Locate the cell with the specified text and output its (x, y) center coordinate. 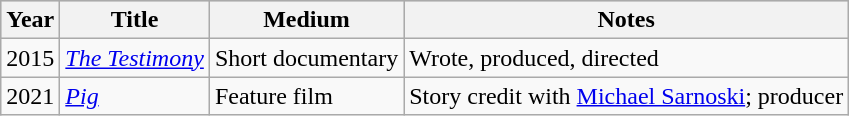
Medium (306, 20)
Notes (626, 20)
2015 (30, 58)
Feature film (306, 96)
Title (135, 20)
Pig (135, 96)
Wrote, produced, directed (626, 58)
Story credit with Michael Sarnoski; producer (626, 96)
The Testimony (135, 58)
Year (30, 20)
Short documentary (306, 58)
2021 (30, 96)
